Search for the cell housing the specified text and yield its (X, Y) center coordinate. 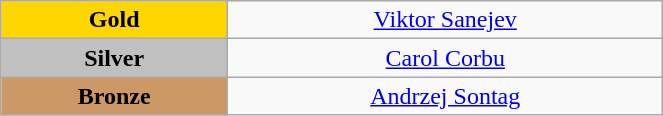
Carol Corbu (446, 58)
Gold (114, 20)
Andrzej Sontag (446, 96)
Silver (114, 58)
Viktor Sanejev (446, 20)
Bronze (114, 96)
